For the text-containing cell, return its midpoint in (X, Y) coordinate format. 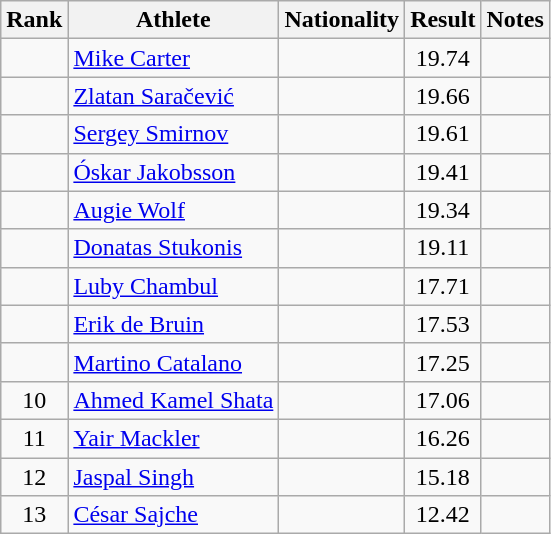
Nationality (342, 20)
19.74 (443, 58)
11 (34, 438)
16.26 (443, 438)
Ahmed Kamel Shata (174, 400)
Sergey Smirnov (174, 134)
13 (34, 515)
15.18 (443, 477)
Erik de Bruin (174, 324)
Rank (34, 20)
Notes (515, 20)
12.42 (443, 515)
17.06 (443, 400)
Martino Catalano (174, 362)
Yair Mackler (174, 438)
Luby Chambul (174, 286)
19.41 (443, 172)
19.61 (443, 134)
Donatas Stukonis (174, 248)
Zlatan Saračević (174, 96)
17.53 (443, 324)
19.66 (443, 96)
Jaspal Singh (174, 477)
19.34 (443, 210)
10 (34, 400)
Augie Wolf (174, 210)
17.71 (443, 286)
Athlete (174, 20)
19.11 (443, 248)
17.25 (443, 362)
12 (34, 477)
César Sajche (174, 515)
Óskar Jakobsson (174, 172)
Mike Carter (174, 58)
Result (443, 20)
